Detect which cell encompasses the target text, then output its (X, Y) center coordinate. 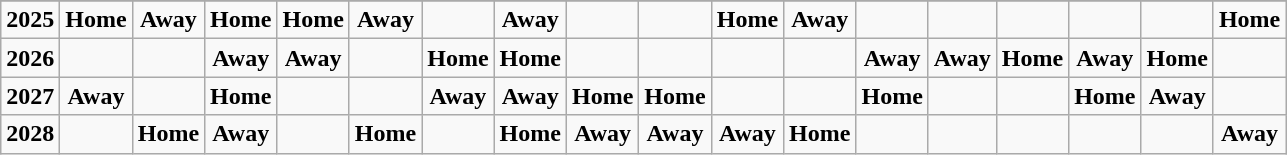
2028 (30, 134)
2026 (30, 58)
2027 (30, 96)
2025 (30, 20)
